Return the [x, y] coordinate for the center point of the cell that contains the specified text.  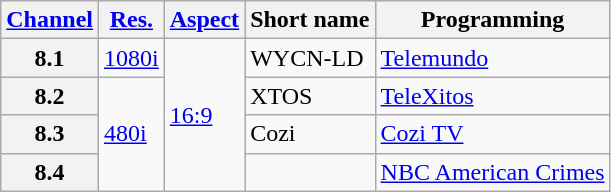
8.4 [50, 172]
1080i [132, 58]
Channel [50, 20]
NBC American Crimes [492, 172]
Aspect [204, 20]
XTOS [310, 96]
8.1 [50, 58]
Telemundo [492, 58]
Cozi [310, 134]
Programming [492, 20]
8.2 [50, 96]
TeleXitos [492, 96]
8.3 [50, 134]
Res. [132, 20]
Cozi TV [492, 134]
Short name [310, 20]
16:9 [204, 115]
480i [132, 134]
WYCN-LD [310, 58]
